Find where the given text appears and provide that cell's center as (X, Y) coordinate. 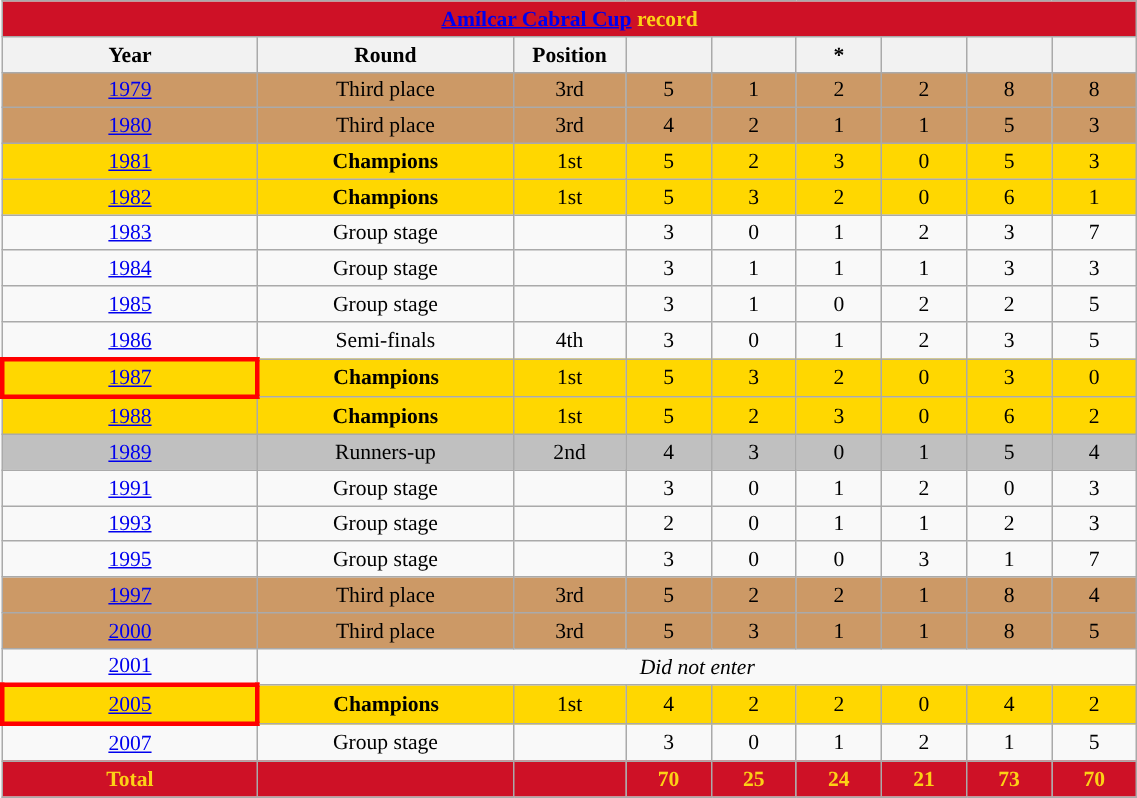
1983 (130, 233)
1979 (130, 90)
2007 (130, 742)
1987 (130, 378)
4th (570, 340)
24 (838, 779)
1995 (130, 560)
73 (1008, 779)
Runners-up (386, 453)
21 (924, 779)
2001 (130, 666)
Year (130, 55)
Semi-finals (386, 340)
1981 (130, 162)
1982 (130, 197)
Round (386, 55)
Position (570, 55)
1997 (130, 595)
1993 (130, 524)
1989 (130, 453)
1988 (130, 416)
1980 (130, 126)
1991 (130, 488)
2000 (130, 631)
Did not enter (698, 666)
* (838, 55)
1985 (130, 304)
Amílcar Cabral Cup record (570, 19)
2nd (570, 453)
2005 (130, 706)
1984 (130, 269)
1986 (130, 340)
Total (130, 779)
25 (754, 779)
